Capture the cell that displays the provided text and extract its [x, y] central coordinate. 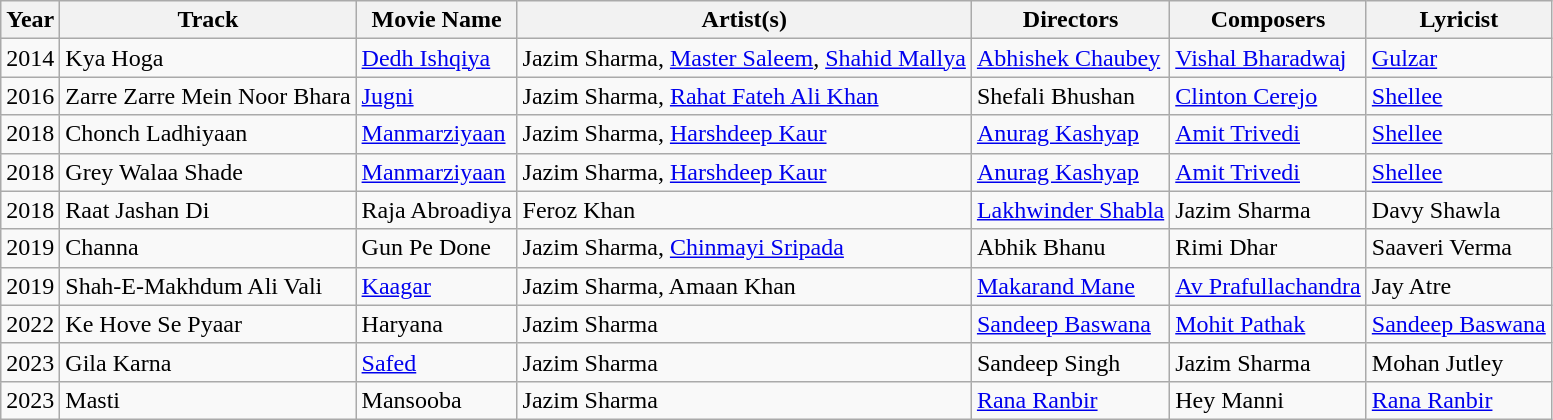
Artist(s) [744, 20]
Makarand Mane [1070, 286]
Zarre Zarre Mein Noor Bhara [208, 96]
Raat Jashan Di [208, 210]
Abhishek Chaubey [1070, 58]
Davy Shawla [1458, 210]
Safed [436, 362]
Rimi Dhar [1268, 248]
Vishal Bharadwaj [1268, 58]
Dedh Ishqiya [436, 58]
Jazim Sharma, Amaan Khan [744, 286]
Saaveri Verma [1458, 248]
Mohan Jutley [1458, 362]
Shefali Bhushan [1070, 96]
Masti [208, 400]
Clinton Cerejo [1268, 96]
Abhik Bhanu [1070, 248]
Feroz Khan [744, 210]
Mohit Pathak [1268, 324]
Av Prafullachandra [1268, 286]
Year [30, 20]
Gulzar [1458, 58]
Sandeep Singh [1070, 362]
Track [208, 20]
Kya Hoga [208, 58]
Grey Walaa Shade [208, 172]
Ke Hove Se Pyaar [208, 324]
Jazim Sharma, Rahat Fateh Ali Khan [744, 96]
Jazim Sharma, Chinmayi Sripada [744, 248]
2014 [30, 58]
Haryana [436, 324]
Lakhwinder Shabla [1070, 210]
Directors [1070, 20]
Shah-E-Makhdum Ali Vali [208, 286]
Composers [1268, 20]
Mansooba [436, 400]
2022 [30, 324]
Hey Manni [1268, 400]
Jugni [436, 96]
Gun Pe Done [436, 248]
Raja Abroadiya [436, 210]
Channa [208, 248]
Lyricist [1458, 20]
2016 [30, 96]
Kaagar [436, 286]
Gila Karna [208, 362]
Movie Name [436, 20]
Chonch Ladhiyaan [208, 134]
Jay Atre [1458, 286]
Jazim Sharma, Master Saleem, Shahid Mallya [744, 58]
